Scan for the cell matching the given text and deliver its (X, Y) coordinate at center. 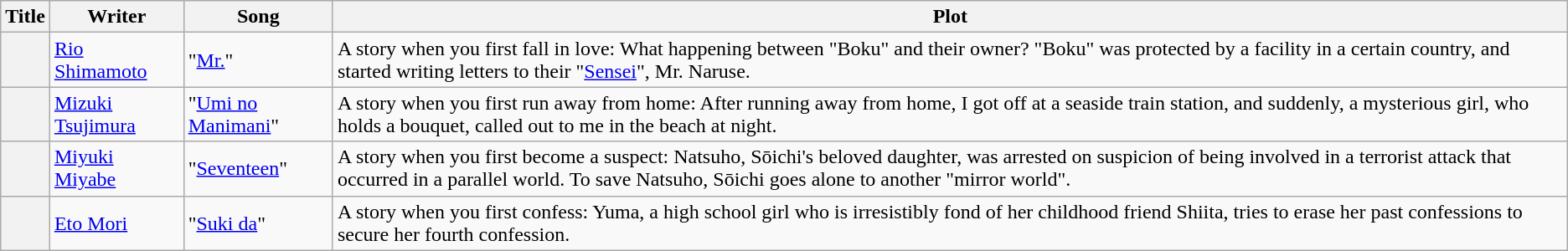
Miyuki Miyabe (116, 169)
Rio Shimamoto (116, 60)
"Mr." (258, 60)
"Umi no Manimani" (258, 114)
Title (25, 17)
Plot (950, 17)
"Seventeen" (258, 169)
Mizuki Tsujimura (116, 114)
Eto Mori (116, 223)
Song (258, 17)
"Suki da" (258, 223)
Writer (116, 17)
